Extract the [X, Y] coordinate from the center of the cell holding the provided text.  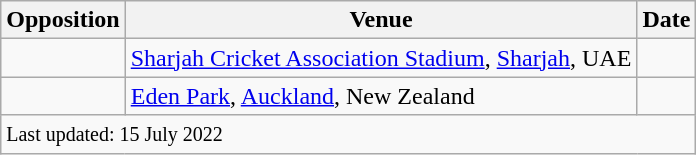
Sharjah Cricket Association Stadium, Sharjah, UAE [381, 58]
Eden Park, Auckland, New Zealand [381, 96]
Date [666, 20]
Last updated: 15 July 2022 [348, 134]
Venue [381, 20]
Opposition [63, 20]
